Identify which cell holds the provided text, then report its (X, Y) central coordinate. 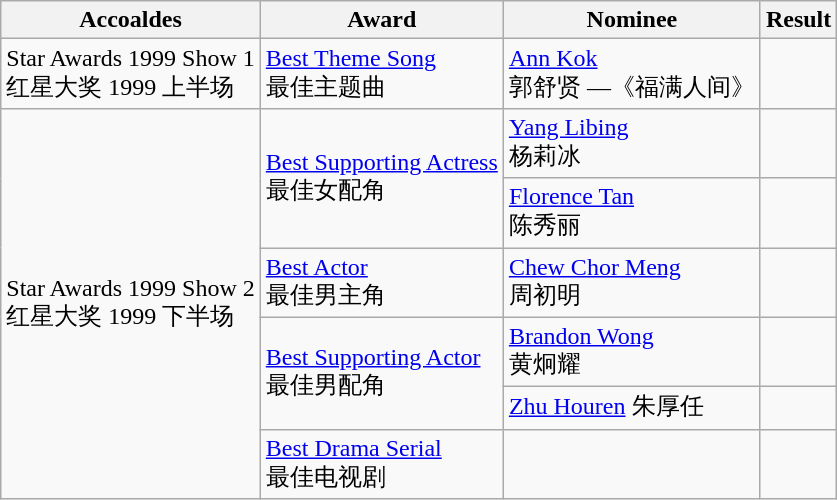
Best Theme Song 最佳主题曲 (382, 74)
Star Awards 1999 Show 2 红星大奖 1999 下半场 (131, 303)
Brandon Wong 黄炯耀 (632, 352)
Florence Tan 陈秀丽 (632, 213)
Best Actor 最佳男主角 (382, 283)
Chew Chor Meng 周初明 (632, 283)
Best Supporting Actor 最佳男配角 (382, 373)
Zhu Houren 朱厚任 (632, 408)
Star Awards 1999 Show 1 红星大奖 1999 上半场 (131, 74)
Accoaldes (131, 20)
Best Supporting Actress 最佳女配角 (382, 178)
Nominee (632, 20)
Best Drama Serial 最佳电视剧 (382, 464)
Result (798, 20)
Ann Kok 郭舒贤 —《福满人间》 (632, 74)
Award (382, 20)
Yang Libing 杨莉冰 (632, 143)
